Output the (X, Y) coordinate of the center of the cell containing the given text.  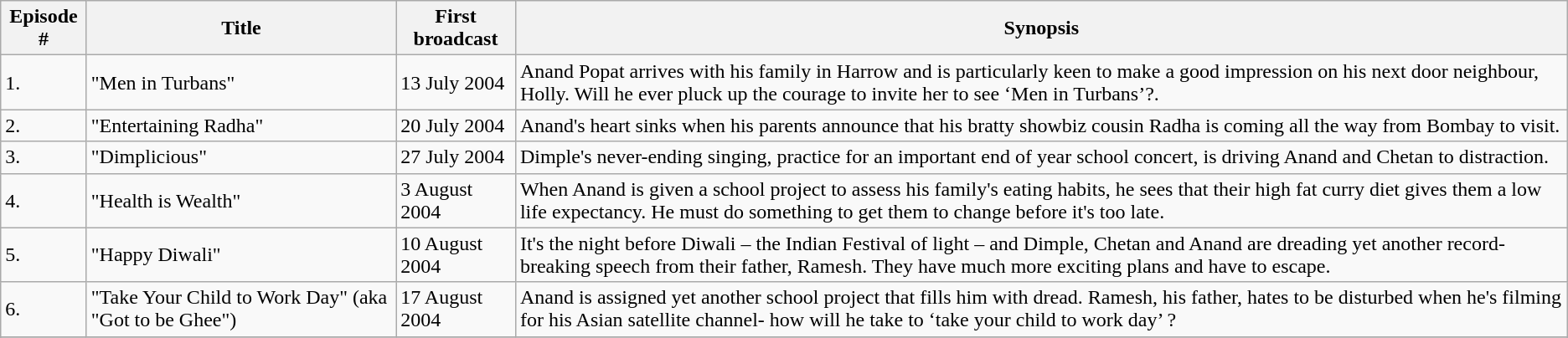
27 July 2004 (456, 157)
Episode # (44, 28)
10 August 2004 (456, 254)
"Dimplicious" (241, 157)
"Entertaining Radha" (241, 125)
2. (44, 125)
4. (44, 201)
"Health is Wealth" (241, 201)
Synopsis (1041, 28)
6. (44, 310)
13 July 2004 (456, 82)
5. (44, 254)
Dimple's never-ending singing, practice for an important end of year school concert, is driving Anand and Chetan to distraction. (1041, 157)
Title (241, 28)
3 August 2004 (456, 201)
"Take Your Child to Work Day" (aka "Got to be Ghee") (241, 310)
Anand's heart sinks when his parents announce that his bratty showbiz cousin Radha is coming all the way from Bombay to visit. (1041, 125)
17 August 2004 (456, 310)
"Men in Turbans" (241, 82)
20 July 2004 (456, 125)
"Happy Diwali" (241, 254)
First broadcast (456, 28)
3. (44, 157)
1. (44, 82)
